Search for the cell housing the specified text and yield its (X, Y) center coordinate. 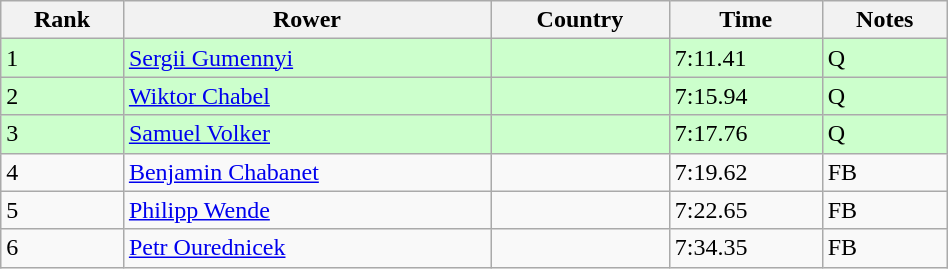
Petr Ourednicek (306, 248)
7:19.62 (746, 172)
Philipp Wende (306, 210)
Time (746, 20)
7:11.41 (746, 58)
Samuel Volker (306, 134)
7:17.76 (746, 134)
2 (62, 96)
1 (62, 58)
5 (62, 210)
Wiktor Chabel (306, 96)
4 (62, 172)
3 (62, 134)
6 (62, 248)
Sergii Gumennyi (306, 58)
Benjamin Chabanet (306, 172)
Country (580, 20)
7:15.94 (746, 96)
Rower (306, 20)
7:34.35 (746, 248)
Notes (884, 20)
7:22.65 (746, 210)
Rank (62, 20)
